Return (X, Y) of the center of cell containing provided text 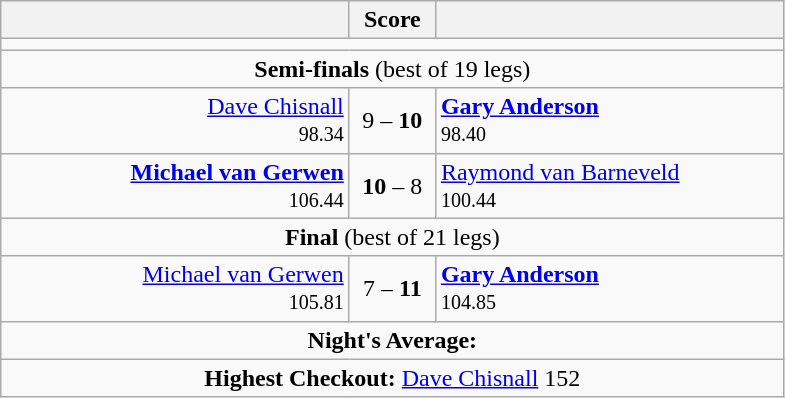
Score (392, 20)
Semi-finals (best of 19 legs) (392, 69)
10 – 8 (392, 186)
9 – 10 (392, 120)
7 – 11 (392, 288)
Michael van Gerwen 105.81 (176, 288)
Gary Anderson 98.40 (610, 120)
Gary Anderson 104.85 (610, 288)
Final (best of 21 legs) (392, 237)
Highest Checkout: Dave Chisnall 152 (392, 378)
Michael van Gerwen 106.44 (176, 186)
Night's Average: (392, 340)
Dave Chisnall 98.34 (176, 120)
Raymond van Barneveld 100.44 (610, 186)
